Return [X, Y] of the center of cell containing provided text 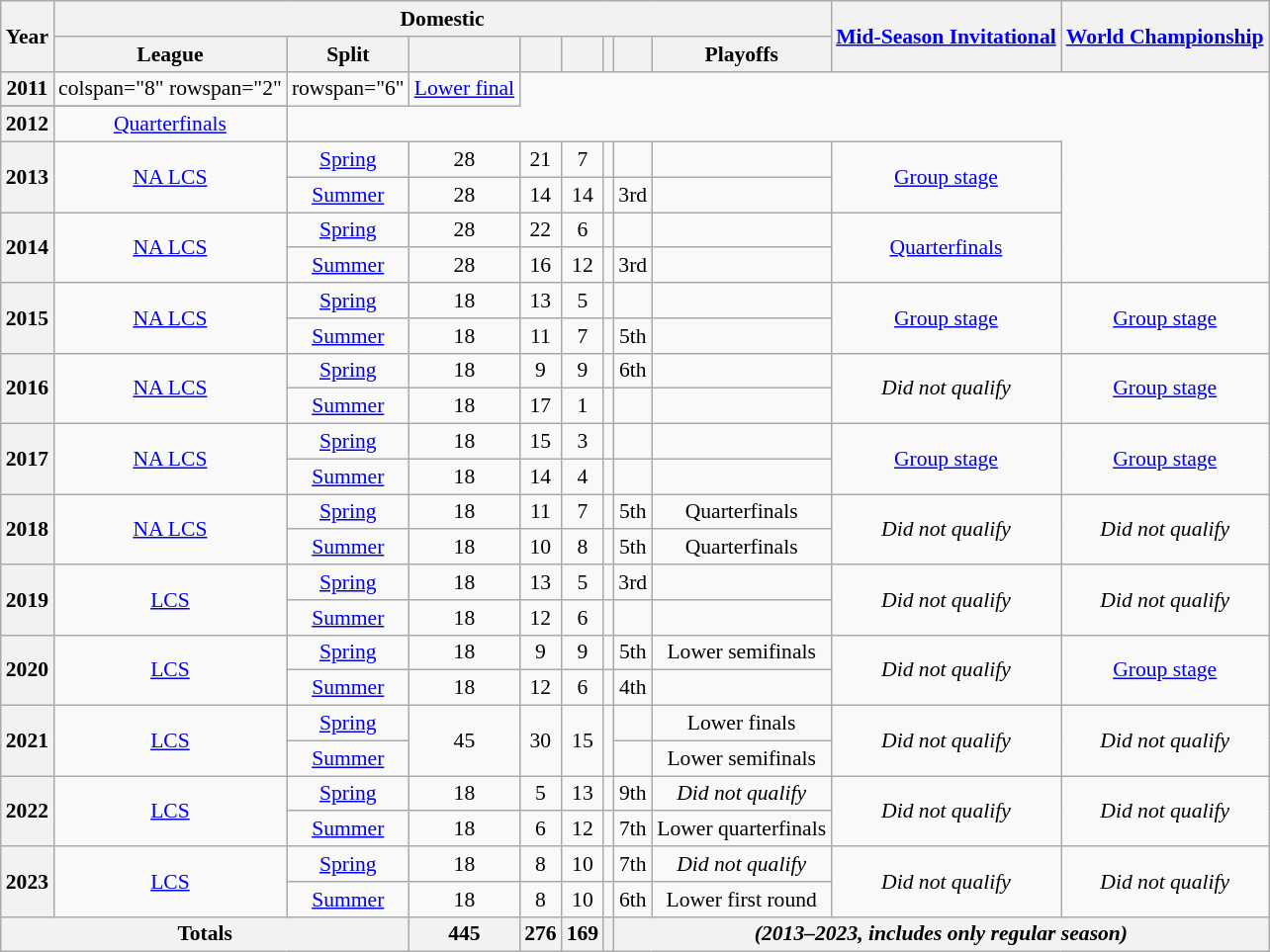
45 [465, 741]
2018 [28, 530]
2013 [28, 178]
276 [540, 934]
League [170, 54]
445 [465, 934]
22 [540, 230]
Mid-Season Invitational [946, 36]
2019 [28, 599]
2021 [28, 741]
Split [348, 54]
World Championship [1165, 36]
Lower finals [742, 724]
169 [584, 934]
2011 [28, 89]
Playoffs [742, 54]
Lower first round [742, 900]
2022 [28, 811]
Year [28, 36]
2017 [28, 459]
16 [540, 266]
Lower quarterfinals [742, 829]
3 [584, 442]
30 [540, 741]
colspan="8" rowspan="2" [170, 89]
9th [633, 794]
2023 [28, 882]
1 [584, 406]
4th [633, 688]
17 [540, 406]
2015 [28, 318]
21 [540, 160]
rowspan="6" [348, 89]
2014 [28, 247]
4 [584, 476]
2020 [28, 670]
(2013–2023, includes only regular season) [941, 934]
2012 [28, 125]
Totals [206, 934]
2016 [28, 388]
Domestic [442, 19]
Lower final [465, 89]
